Search for the cell housing the specified text and yield its [x, y] center coordinate. 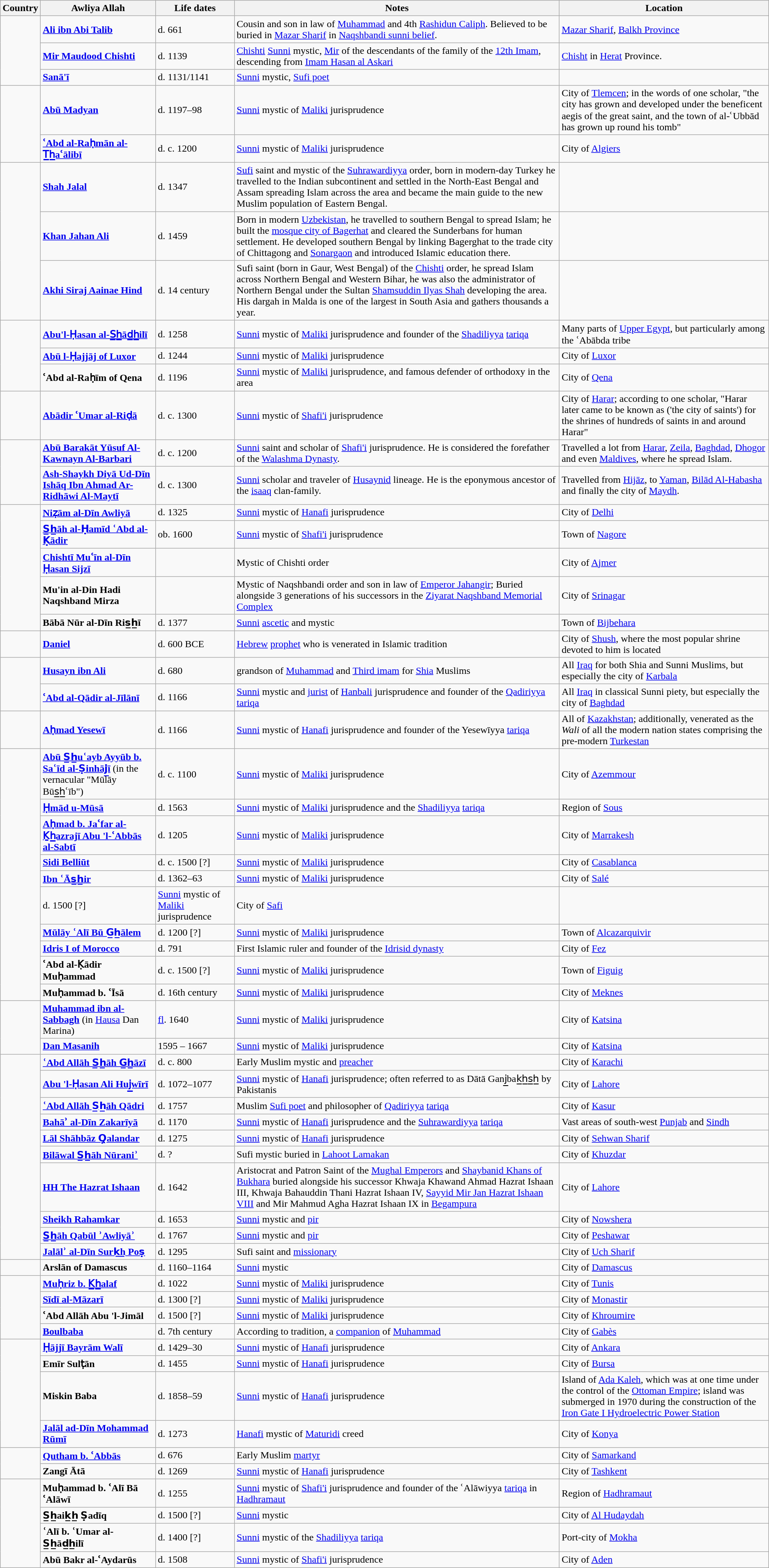
d. 1563 [195, 807]
Sunni mystic of Shafi'i jurisprudence and founder of the ʿAlāwiyya tariqa in Hadhramaut [397, 1493]
Qutham b. ʿAbbās [98, 1455]
City of Al Hudaydah [664, 1515]
Mystic of Chishti order [397, 563]
Notes [397, 8]
Jalālʾ al-Dīn Surk͟h Poṣ [98, 1252]
d. 1072–1077 [195, 1084]
d. 1022 [195, 1284]
Daniel [98, 643]
d. 1757 [195, 1106]
All Iraq for both Shia and Sunni Muslims, but especially the city of Karbala [664, 671]
City of Tashkent [664, 1471]
Town of Alcazarquivir [664, 933]
Abū l-Ḥajjāj of Luxor [98, 356]
d. 1377 [195, 623]
Ali ibn Abi Talib [98, 30]
d. 1429–30 [195, 1347]
City of Casablanca [664, 862]
d. 16th century [195, 992]
Sufi mystic buried in Lahoot Lamakan [397, 1155]
City of Qena [664, 377]
According to tradition, a companion of Muhammad [397, 1331]
Abū Bakr al-ʿAydarūs [98, 1560]
City of Delhi [664, 512]
City of Safi [397, 906]
City of Kasur [664, 1106]
d. 1325 [195, 512]
Travelled from Hijāz, to Yaman, Bilād Al-Habasha and finally the city of Maydh. [664, 485]
Mu'in al-Din Hadi Naqshband Mirza [98, 595]
fl. 1640 [195, 1019]
City of Karachi [664, 1062]
Port-city of Mokha [664, 1537]
City of Gabès [664, 1331]
d. 1362–63 [195, 879]
d. 1508 [195, 1560]
Aḥmad b. Jaʿfar al-Ḵh̲azrajī Abu 'l-ʿAbbās al-Sabtī [98, 835]
d. 791 [195, 948]
S̲h̲āh al-Ḥamīd ʿAbd al-Ḳādir [98, 535]
d. 1196 [195, 377]
City of Khuzdar [664, 1155]
Sufi saint and missionary [397, 1252]
City of Bursa [664, 1363]
Sunni mystic of Hanafi jurisprudence; often referred to as Dātā Ganj̲bak̲h̲s̲h̲ by Pakistanis [397, 1084]
City of Shush, where the most popular shrine devoted to him is located [664, 643]
Abū Madyan [98, 110]
ʿAbd Allāh S̲h̲āh Qādri [98, 1106]
Chishti Sunni mystic, Mir of the descendants of the family of the 12th Imam, descending from Imam Hasan al Askari [397, 56]
grandson of Muhammad and Third imam for Shia Muslims [397, 671]
City of Luxor [664, 356]
d. c. 1100 [195, 774]
Muḥriz b. K̲h̲alaf [98, 1284]
Shah Jalal [98, 187]
HH The Hazrat Ishaan [98, 1187]
Town of Figuig [664, 970]
Ash-Shaykh Diyā Ud-Dīn Ishāq Ibn Ahmad Ar-Ridhāwi Al-Maytī [98, 485]
Sunni mystic, Sufi poet [397, 77]
Arslān of Damascus [98, 1268]
d. 680 [195, 671]
City of Tunis [664, 1284]
Country [21, 8]
Sunni mystic of Maliki jurisprudence, and famous defender of orthodoxy in the area [397, 377]
d. 1139 [195, 56]
Husayn ibn Ali [98, 671]
1595 – 1667 [195, 1046]
d. 1347 [195, 187]
First Islamic ruler and founder of the Idrisid dynasty [397, 948]
ʿAbd Allāh Abu 'l-Jimāl [98, 1315]
d. 1455 [195, 1363]
City of Aden [664, 1560]
S̲h̲āh Qabūl ʾAwliyāʾ [98, 1235]
Region of Hadhramaut [664, 1493]
Idris I of Morocco [98, 948]
Abū S̲h̲uʿayb Ayyūb b. Saʿīd al-Ṣinhāj̲ī (in the vernacular "Mūlāy Būs̲h̲ʿīb") [98, 774]
Khan Jahan Ali [98, 236]
Abū Barakāt Yūsuf Al-Kawnayn Al-Barbari [98, 453]
ʿAbd Allāh S̲h̲āh G̲h̲āzī [98, 1062]
ʿAbd al-Qādir al-Jīlānī [98, 698]
Miskin Baba [98, 1396]
Akhi Siraj Aainae Hind [98, 291]
City of Azemmour [664, 774]
Cousin and son in law of Muhammad and 4th Rashidun Caliph. Believed to be buried in Mazar Sharif in Naqshbandi sunni belief. [397, 30]
All of Kazakhstan; additionally, venerated as the Wali of all the modern nation states comprising the pre-modern Turkestan [664, 730]
Ḥājjī Bayrām Walī [98, 1347]
ʿAbd al-Raḥmān al-T̲h̲aʿālibī [98, 149]
City of Sehwan Sharif [664, 1138]
Sheikh Rahamkar [98, 1219]
Muslim Sufi poet and philosopher of Qadiriyya tariqa [397, 1106]
City of Meknes [664, 992]
d. 1258 [195, 334]
City of Damascus [664, 1268]
Muhammad ibn al-Sabbagh (in Hausa Dan Marina) [98, 1019]
Town of Bijbehara [664, 623]
d. 1205 [195, 835]
Chisht in Herat Province. [664, 56]
City of Nowshera [664, 1219]
d. 1459 [195, 236]
City of Srinagar [664, 595]
Hanafi mystic of Maturidi creed [397, 1434]
ʿAbd al-Ḳādir Muḥammad [98, 970]
Early Muslim martyr [397, 1455]
Sunni mystic of Maliki jurisprudence and the Shadiliyya tariqa [397, 807]
ʿAbd al-Raḥīm of Qena [98, 377]
Vast areas of south-west Punjab and Sindh [664, 1122]
Travelled a lot from Harar, Zeila, Baghdad, Dhogor and even Maldives, where he spread Islam. [664, 453]
Sunni mystic of Hanafi jurisprudence and the Suhrawardiyya tariqa [397, 1122]
d. 1273 [195, 1434]
All Iraq in classical Sunni piety, but especially the city of Baghdad [664, 698]
ob. 1600 [195, 535]
d. 1131/1141 [195, 77]
Bilāwal S̲h̲āh Nūraniʾ [98, 1155]
d. 1200 [?] [195, 933]
d. 600 BCE [195, 643]
City of Uch Sharif [664, 1252]
d. 1300 [?] [195, 1299]
d. 1255 [195, 1493]
Life dates [195, 8]
Abādir ʿUmar al-Riḍā [98, 415]
City of Ankara [664, 1347]
Bābā Nūr al-Dīn Ris̲h̲ī [98, 623]
d. c. 800 [195, 1062]
d. 1170 [195, 1122]
Muḥammad b. ʿAlī Bā ʿAlāwī [98, 1493]
Sunni scholar and traveler of Husaynid lineage. He is the eponymous ancestor of the isaaq clan-family. [397, 485]
Dan Masanih [98, 1046]
d. 1197–98 [195, 110]
City of Khroumire [664, 1315]
Sunni saint and scholar of Shafi'i jurisprudence. He is considered the forefather of the Walashma Dynasty. [397, 453]
Chishtī Muʿīn al-Dīn Ḥasan Sijzī [98, 563]
Emīr Sulṭān [98, 1363]
Sunni mystic of Maliki jurisprudence and founder of the Shadiliyya tariqa [397, 334]
Many parts of Upper Egypt, but particularly among the ʿAbābda tribe [664, 334]
Ibn ʿĀs̲h̲ir [98, 879]
City of Fez [664, 948]
City of Konya [664, 1434]
Sunni mystic and jurist of Hanbali jurisprudence and founder of the Qadiriyya tariqa [397, 698]
d. 1269 [195, 1471]
Zangī Ātā [98, 1471]
Awliya Allah [98, 8]
d. 1653 [195, 1219]
Lāl Shāhbāz Q̣alandar [98, 1138]
Niẓām al-Dīn Awliyā [98, 512]
Aḥmad Yesewī [98, 730]
Ḥmād u-Mūsā [98, 807]
City of Peshawar [664, 1235]
Location [664, 8]
d. 676 [195, 1455]
Boulbaba [98, 1331]
Sunni ascetic and mystic [397, 623]
Mūlāy ʿAlī Bū G̲h̲ālem [98, 933]
Abu'l-Ḥasan al-S̲h̲ād̲h̲ilī [98, 334]
d. 1858–59 [195, 1396]
City of Marrakesh [664, 835]
d. 1642 [195, 1187]
Abu 'l-Ḥasan Ali Huj̲wīrī [98, 1084]
d. 661 [195, 30]
d. 7th century [195, 1331]
d. 14 century [195, 291]
Town of Nagore [664, 535]
d. 1275 [195, 1138]
Bahāʾ al-Dīn Zakarīyā [98, 1122]
City of Monastir [664, 1299]
Mir Maudood Chishti [98, 56]
Sīdī al-Māzarī [98, 1299]
S̲h̲aik̲h̲ Ṣadīq [98, 1515]
Sidi Belliūt [98, 862]
Region of Sous [664, 807]
City of Ajmer [664, 563]
Hebrew prophet who is venerated in Islamic tradition [397, 643]
d. 1767 [195, 1235]
Muḥammad b. ʿĪsā [98, 992]
d. 1295 [195, 1252]
City of Samarkand [664, 1455]
d. 1400 [?] [195, 1537]
Jalāl ad-Dīn Mohammad Rūmī [98, 1434]
d. 1244 [195, 356]
ʿAlī b. ʿUmar al-S̲h̲ād̲h̲ilī [98, 1537]
d. ? [195, 1155]
Sunni mystic of the Shadiliyya tariqa [397, 1537]
City of Algiers [664, 149]
Sunni mystic of Hanafi jurisprudence and founder of the Yesewīyya tariqa [397, 730]
d. 1160–1164 [195, 1268]
Early Muslim mystic and preacher [397, 1062]
City of Salé [664, 879]
Mazar Sharif, Balkh Province [664, 30]
Sanā'ī [98, 77]
